Return (x, y) of the center of cell containing provided text 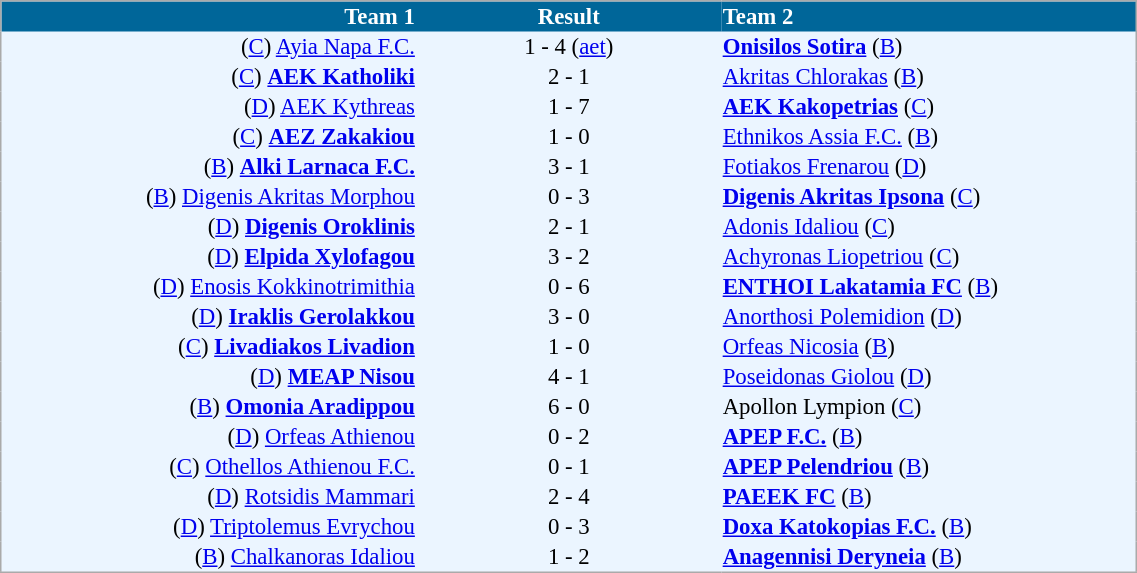
Ethnikos Assia F.C. (B) (929, 137)
Result (568, 16)
Akritas Chlorakas (B) (929, 77)
Team 1 (209, 16)
APEP Pelendriou (B) (929, 467)
Adonis Idaliou (C) (929, 227)
0 - 2 (568, 437)
Onisilos Sotira (B) (929, 47)
(D) AEK Kythreas (209, 107)
(D) Iraklis Gerolakkou (209, 317)
1 - 7 (568, 107)
6 - 0 (568, 407)
Apollon Lympion (C) (929, 407)
1 - 2 (568, 557)
(D) Orfeas Athienou (209, 437)
(D) Rotsidis Mammari (209, 497)
3 - 1 (568, 167)
(B) Chalkanoras Idaliou (209, 557)
(D) Elpida Xylofagou (209, 257)
(D) Enosis Kokkinotrimithia (209, 287)
2 - 4 (568, 497)
(C) Livadiakos Livadion (209, 347)
APEP F.C. (B) (929, 437)
ENTHOI Lakatamia FC (B) (929, 287)
3 - 2 (568, 257)
(B) Digenis Akritas Morphou (209, 197)
PAEEK FC (B) (929, 497)
1 - 4 (aet) (568, 47)
(C) AEZ Zakakiou (209, 137)
Fotiakos Frenarou (D) (929, 167)
Doxa Katokopias F.C. (B) (929, 527)
Achyronas Liopetriou (C) (929, 257)
0 - 6 (568, 287)
(C) Othellos Athienou F.C. (209, 467)
Orfeas Nicosia (B) (929, 347)
(D) MEAP Nisou (209, 377)
(B) Omonia Aradippou (209, 407)
(C) AEK Katholiki (209, 77)
Team 2 (929, 16)
(D) Triptolemus Evrychou (209, 527)
0 - 1 (568, 467)
AEK Kakopetrias (C) (929, 107)
4 - 1 (568, 377)
Poseidonas Giolou (D) (929, 377)
(B) Alki Larnaca F.C. (209, 167)
Digenis Akritas Ipsona (C) (929, 197)
3 - 0 (568, 317)
Anorthosi Polemidion (D) (929, 317)
Anagennisi Deryneia (B) (929, 557)
(D) Digenis Oroklinis (209, 227)
(C) Ayia Napa F.C. (209, 47)
